Pinpoint the cell where the given text exists, returning its (x, y) midpoint coordinate. 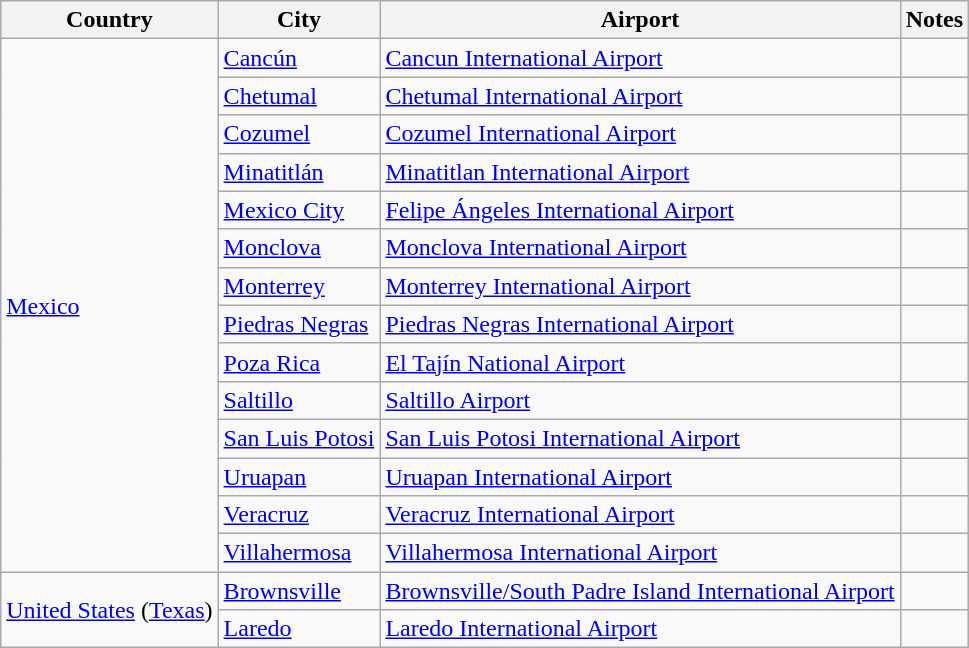
Notes (934, 20)
Airport (640, 20)
Monterrey (299, 286)
Poza Rica (299, 362)
Veracruz (299, 515)
City (299, 20)
Saltillo (299, 400)
Uruapan International Airport (640, 477)
Piedras Negras International Airport (640, 324)
Brownsville (299, 591)
San Luis Potosi (299, 438)
Monclova International Airport (640, 248)
Felipe Ángeles International Airport (640, 210)
El Tajín National Airport (640, 362)
Uruapan (299, 477)
Cancún (299, 58)
Brownsville/South Padre Island International Airport (640, 591)
Laredo (299, 629)
Minatitlán (299, 172)
Mexico City (299, 210)
Mexico (110, 306)
United States (Texas) (110, 610)
Villahermosa International Airport (640, 553)
Villahermosa (299, 553)
Country (110, 20)
Veracruz International Airport (640, 515)
Minatitlan International Airport (640, 172)
Piedras Negras (299, 324)
Chetumal International Airport (640, 96)
Cozumel International Airport (640, 134)
San Luis Potosi International Airport (640, 438)
Chetumal (299, 96)
Laredo International Airport (640, 629)
Cancun International Airport (640, 58)
Saltillo Airport (640, 400)
Monclova (299, 248)
Monterrey International Airport (640, 286)
Cozumel (299, 134)
